Pinpoint the cell where the given text exists, returning its (x, y) midpoint coordinate. 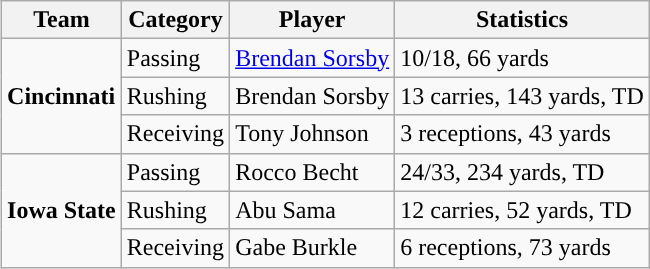
3 receptions, 43 yards (522, 134)
Abu Sama (312, 210)
Gabe Burkle (312, 248)
Rocco Becht (312, 172)
Category (175, 20)
12 carries, 52 yards, TD (522, 210)
6 receptions, 73 yards (522, 248)
13 carries, 143 yards, TD (522, 96)
Iowa State (62, 210)
Statistics (522, 20)
Tony Johnson (312, 134)
Team (62, 20)
10/18, 66 yards (522, 58)
Cincinnati (62, 96)
24/33, 234 yards, TD (522, 172)
Player (312, 20)
